Search for the cell housing the specified text and yield its (x, y) center coordinate. 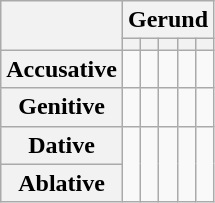
Ablative (62, 183)
Gerund (168, 20)
Genitive (62, 107)
Dative (62, 145)
Accusative (62, 69)
